Identify which cell holds the provided text, then report its (x, y) central coordinate. 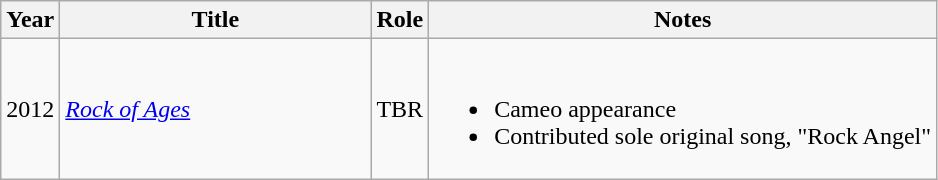
Role (400, 20)
2012 (30, 109)
Title (216, 20)
Cameo appearanceContributed sole original song, "Rock Angel" (683, 109)
Notes (683, 20)
Year (30, 20)
TBR (400, 109)
Rock of Ages (216, 109)
